Return (x, y) of the center of cell containing provided text 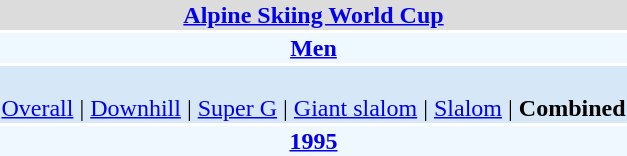
1995 (314, 141)
Alpine Skiing World Cup (314, 15)
Overall | Downhill | Super G | Giant slalom | Slalom | Combined (314, 94)
Men (314, 48)
